From the cell containing the given text, extract its center point as [X, Y] coordinate. 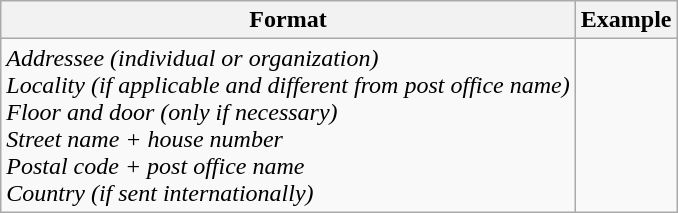
Example [626, 20]
Format [288, 20]
